Capture the cell that displays the provided text and extract its [x, y] central coordinate. 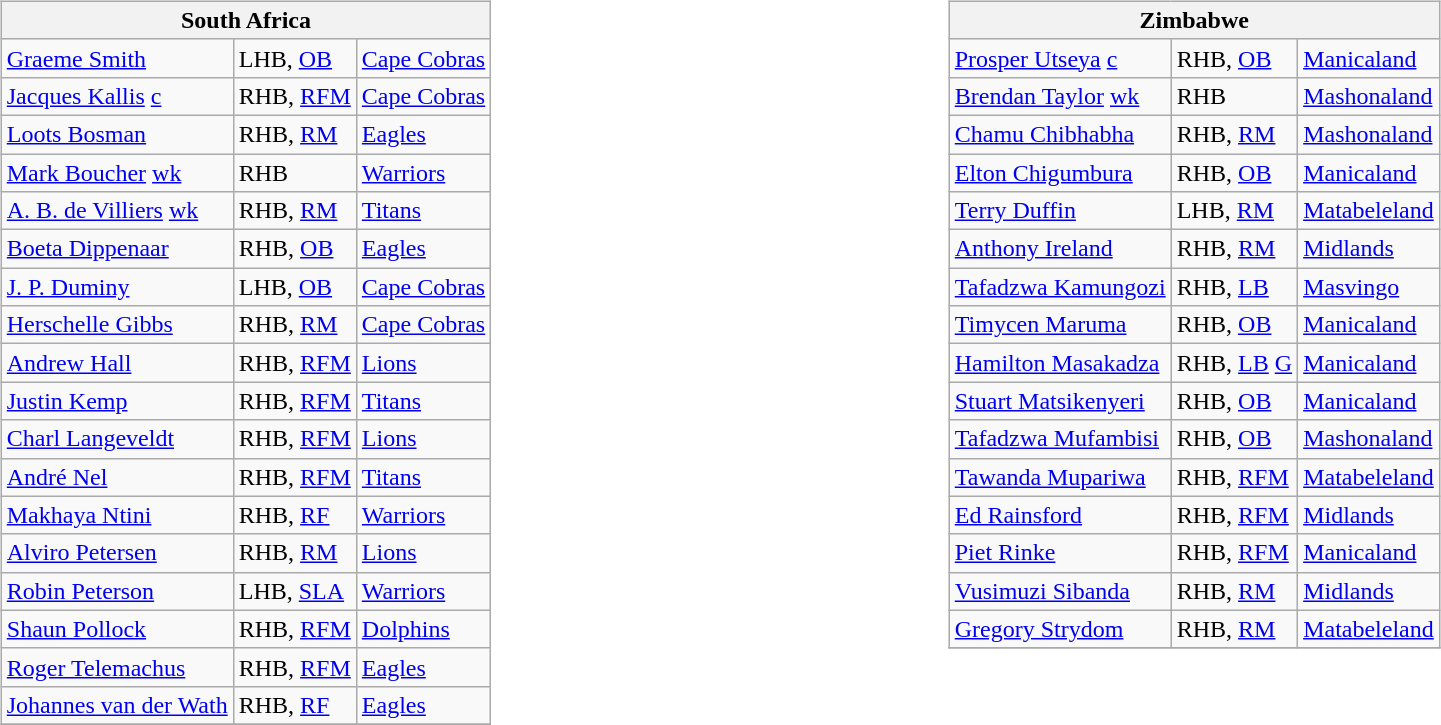
Loots Bosman [117, 134]
Boeta Dippenaar [117, 249]
Elton Chigumbura [1060, 173]
Vusimuzi Sibanda [1060, 591]
RHB, LB G [1234, 363]
Andrew Hall [117, 363]
Ed Rainsford [1060, 515]
Zimbabwe [1194, 20]
Masvingo [1369, 287]
South Africa [246, 20]
Dolphins [423, 629]
Brendan Taylor wk [1060, 96]
Timycen Maruma [1060, 325]
Graeme Smith [117, 58]
Piet Rinke [1060, 553]
Gregory Strydom [1060, 629]
RHB, LB [1234, 287]
J. P. Duminy [117, 287]
Roger Telemachus [117, 667]
Tawanda Mupariwa [1060, 477]
Chamu Chibhabha [1060, 134]
Hamilton Masakadza [1060, 363]
Tafadzwa Mufambisi [1060, 439]
Alviro Petersen [117, 553]
Justin Kemp [117, 401]
Makhaya Ntini [117, 515]
Jacques Kallis c [117, 96]
Terry Duffin [1060, 211]
Herschelle Gibbs [117, 325]
LHB, RM [1234, 211]
LHB, SLA [294, 591]
Prosper Utseya c [1060, 58]
Anthony Ireland [1060, 249]
Tafadzwa Kamungozi [1060, 287]
Johannes van der Wath [117, 705]
Stuart Matsikenyeri [1060, 401]
Mark Boucher wk [117, 173]
Robin Peterson [117, 591]
Shaun Pollock [117, 629]
André Nel [117, 477]
A. B. de Villiers wk [117, 211]
Charl Langeveldt [117, 439]
